Output the [X, Y] coordinate of the center of the cell containing the given text.  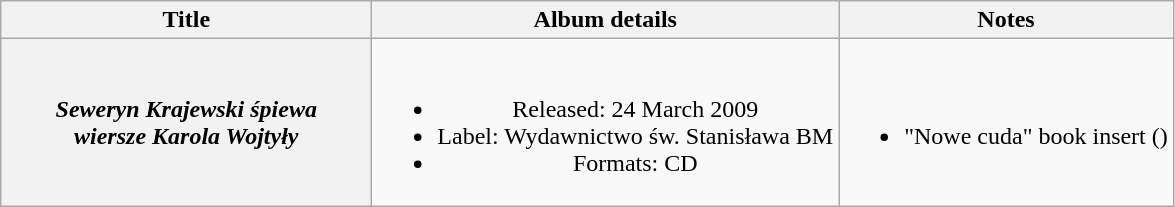
Notes [1006, 20]
Released: 24 March 2009Label: Wydawnictwo św. Stanisława BMFormats: CD [606, 122]
Title [186, 20]
Album details [606, 20]
"Nowe cuda" book insert () [1006, 122]
Seweryn Krajewski śpiewawiersze Karola Wojtyły [186, 122]
